Return (x, y) of the center of cell containing provided text 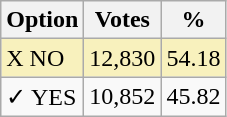
12,830 (122, 58)
% (194, 20)
X NO (42, 58)
10,852 (122, 97)
Votes (122, 20)
✓ YES (42, 97)
54.18 (194, 58)
Option (42, 20)
45.82 (194, 97)
